Capture the cell that displays the provided text and extract its [X, Y] central coordinate. 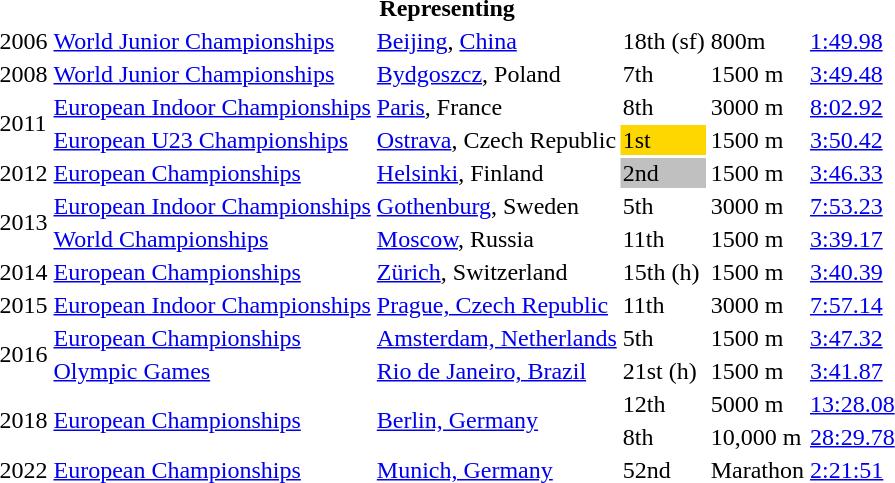
Ostrava, Czech Republic [496, 140]
European U23 Championships [212, 140]
1st [664, 140]
Paris, France [496, 107]
Gothenburg, Sweden [496, 206]
Zürich, Switzerland [496, 272]
Olympic Games [212, 371]
World Championships [212, 239]
Helsinki, Finland [496, 173]
15th (h) [664, 272]
Prague, Czech Republic [496, 305]
10,000 m [757, 437]
Berlin, Germany [496, 420]
Rio de Janeiro, Brazil [496, 371]
18th (sf) [664, 41]
5000 m [757, 404]
Amsterdam, Netherlands [496, 338]
12th [664, 404]
2nd [664, 173]
Bydgoszcz, Poland [496, 74]
800m [757, 41]
21st (h) [664, 371]
Beijing, China [496, 41]
Moscow, Russia [496, 239]
7th [664, 74]
